Return [X, Y] of the center of cell containing provided text 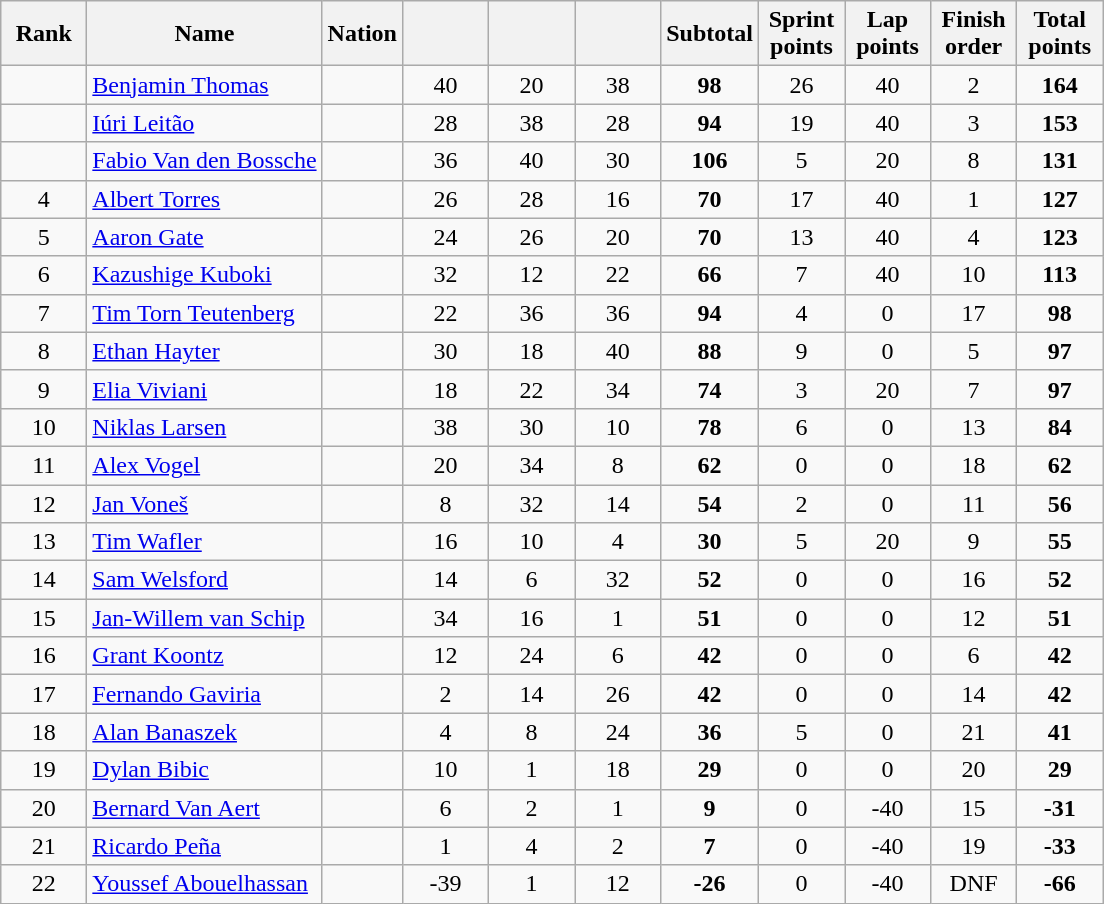
Sprint points [801, 34]
Aaron Gate [204, 237]
Sam Welsford [204, 580]
Niklas Larsen [204, 427]
-66 [1060, 884]
Tim Torn Teutenberg [204, 313]
Benjamin Thomas [204, 85]
Elia Viviani [204, 389]
Ricardo Peña [204, 846]
Ethan Hayter [204, 351]
-33 [1060, 846]
Alex Vogel [204, 465]
Rank [44, 34]
106 [710, 161]
Dylan Bibic [204, 770]
113 [1060, 275]
Subtotal [710, 34]
Tim Wafler [204, 542]
88 [710, 351]
Finish order [974, 34]
153 [1060, 123]
-39 [445, 884]
56 [1060, 503]
164 [1060, 85]
55 [1060, 542]
Bernard Van Aert [204, 808]
Fabio Van den Bossche [204, 161]
Fernando Gaviria [204, 694]
Grant Koontz [204, 656]
Iúri Leitão [204, 123]
-31 [1060, 808]
84 [1060, 427]
Nation [362, 34]
Lap points [887, 34]
123 [1060, 237]
Albert Torres [204, 199]
66 [710, 275]
Jan-Willem van Schip [204, 618]
DNF [974, 884]
Alan Banaszek [204, 732]
54 [710, 503]
Youssef Abouelhassan [204, 884]
Jan Voneš [204, 503]
74 [710, 389]
78 [710, 427]
Name [204, 34]
41 [1060, 732]
Kazushige Kuboki [204, 275]
131 [1060, 161]
-26 [710, 884]
Total points [1060, 34]
127 [1060, 199]
